Locate the cell with the specified text and output its [x, y] center coordinate. 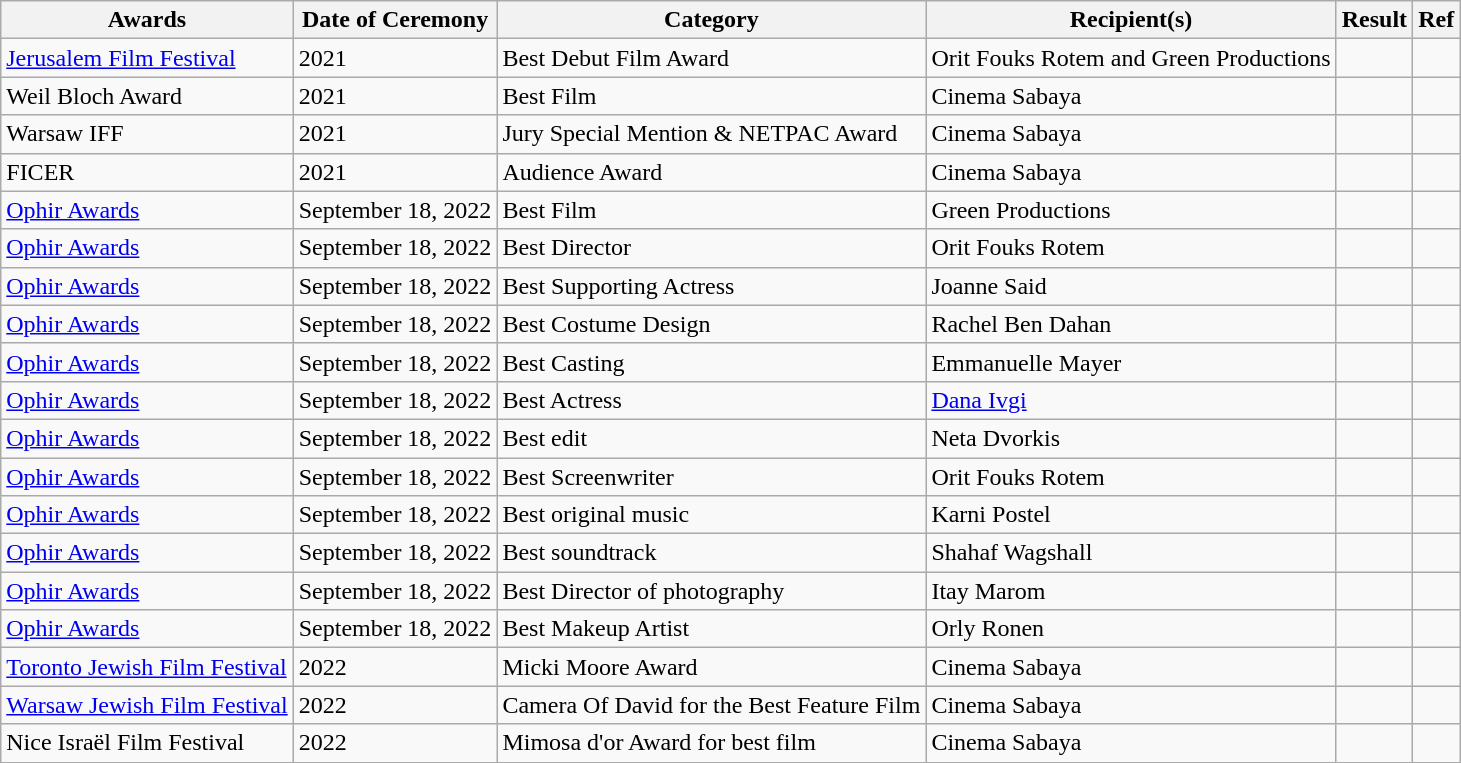
Mimosa d'or Award for best film [712, 743]
Date of Ceremony [395, 20]
Dana Ivgi [1131, 400]
Best soundtrack [712, 553]
Best edit [712, 438]
Best Screenwriter [712, 477]
Jury Special Mention & NETPAC Award [712, 134]
Best Debut Film Award [712, 58]
Weil Bloch Award [147, 96]
Awards [147, 20]
Warsaw Jewish Film Festival [147, 705]
Ref [1436, 20]
Neta Dvorkis [1131, 438]
Joanne Said [1131, 286]
Best Supporting Actress [712, 286]
Jerusalem Film Festival [147, 58]
Shahaf Wagshall [1131, 553]
Orly Ronen [1131, 629]
Best Costume Design [712, 324]
Green Productions [1131, 210]
Emmanuelle Mayer [1131, 362]
Audience Award [712, 172]
Best Actress [712, 400]
Itay Marom [1131, 591]
Best Makeup Artist [712, 629]
Result [1374, 20]
Best Casting [712, 362]
Recipient(s) [1131, 20]
Orit Fouks Rotem and Green Productions [1131, 58]
Toronto Jewish Film Festival [147, 667]
Nice Israël Film Festival [147, 743]
FICER [147, 172]
Best Director [712, 248]
Category [712, 20]
Best Director of photography [712, 591]
Camera Of David for the Best Feature Film [712, 705]
Rachel Ben Dahan [1131, 324]
Karni Postel [1131, 515]
Best original music [712, 515]
Warsaw IFF [147, 134]
Micki Moore Award [712, 667]
